Return (X, Y) of the center of cell containing provided text 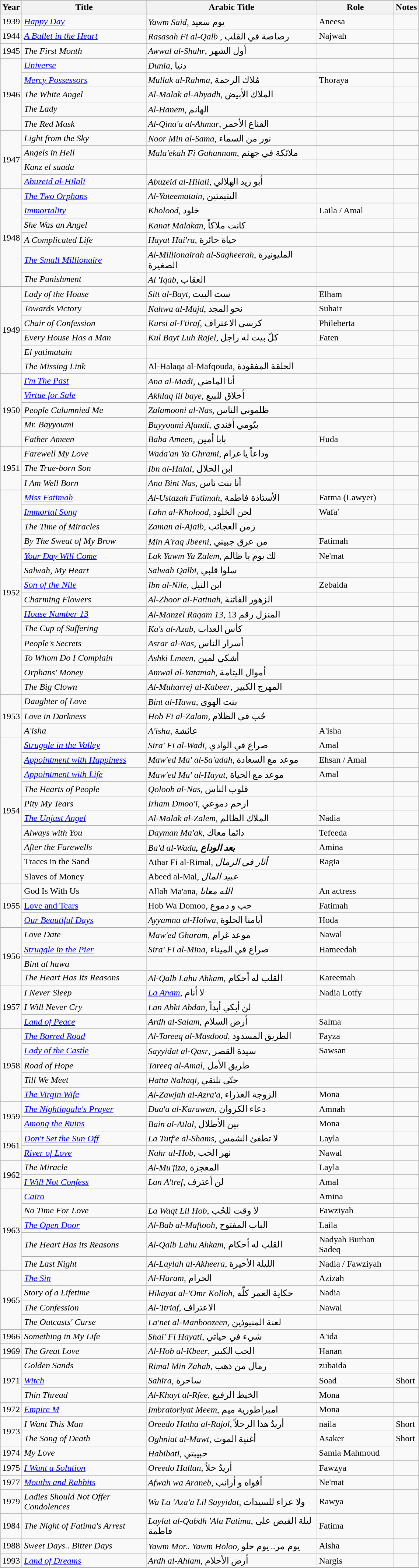
I Never Sleep (84, 993)
Year (11, 7)
Dua'a al-Karawan, دعاء الكروان (231, 1109)
1966 (11, 1337)
Arabic Title (231, 7)
Soad (355, 1380)
1957 (11, 1007)
Abuzeid al-Hilali (84, 181)
Shai' Fi Hayati, شيء في حياتي (231, 1337)
Al-Zhoor al-Fatinah, الزهور الفاتنة (231, 599)
Witch (84, 1380)
Fatma (Lawyer) (355, 497)
Pity My Tears (84, 804)
Universe (84, 66)
Ana al-Madi, أنا الماضي (231, 381)
Kul Bayt Luh Rajel, كلّ بيت له راجل (231, 338)
Rasasah Fi al-Qalb , رصاصة في القلب (231, 36)
The Song of Death (84, 1439)
An actress (355, 891)
Happy Day (84, 22)
Ana Bint Nas, أنا بنت ناس (231, 483)
El yatimatain (84, 352)
1958 (11, 1065)
Kareemah (355, 978)
The First Month (84, 51)
Amwal al-Yatamah, أموال اليتامة (231, 672)
Al-Halaqa al-Mafqouda, الحلقة المفقودة (231, 366)
Ardh al-Salam, أرض السلام (231, 1022)
Mala'ekah Fi Gahannam, ملائكة في جهنم (231, 153)
Something in My Life (84, 1337)
Al-Manzel Raqam 13, المنزل رقم 13 (231, 614)
Al-Bab al-Maftooh, الباب المفتوح (231, 1225)
Angels in Hell (84, 153)
Golden Sands (84, 1366)
Al-Qina'a al-Ahmar, القناع الأحمر (231, 124)
Virtue for Sale (84, 395)
Nahwa al-Majd, نحو المجد (231, 309)
Mercy Possessors (84, 80)
1975 (11, 1468)
Lak Yawm Ya Zalem, لك يوم يا ظالم (231, 556)
La Anam, لا أنام (231, 993)
The White Angel (84, 95)
I Want This Man (84, 1424)
Huda (355, 439)
Wafa' (355, 512)
By The Sweat of My Brow (84, 541)
I Am Well Born (84, 483)
Sitt al-Bayt, ست البيت (231, 294)
La Tutf'e al-Shams, لا تطفئ الشمس (231, 1138)
Love Date (84, 935)
1956 (11, 956)
Qoloob al-Nas, قلوب الناس (231, 789)
Road of Hope (84, 1065)
1993 (11, 1561)
Abeed al-Mal, عبيد المال (231, 876)
Al-Mu'jiza, المعجزة (231, 1168)
Oreedo Hatha al-Rajol, أريدُ هذا الرجلاً (231, 1424)
Amnah (355, 1109)
The Small Millionaire (84, 259)
The Nightingale's Prayer (84, 1109)
Our Beautiful Days (84, 920)
1965 (11, 1300)
Min A'raq Jbeeni, من عرق جبيني (231, 541)
Empire M (84, 1410)
Oreedo Hallan, أريدُ حلاً (231, 1468)
Ashki Lmeen, أشكي لمين (231, 658)
Al-Hanem, الهانم (231, 109)
Awwal al-Shahr, أول الشهر (231, 51)
Fatima (355, 1526)
1959 (11, 1116)
Al-Millionairah al-Sagheerah, المليونيرة الصغيرة (231, 259)
Irham Dmoo'i, ارحم دموعي (231, 804)
Traces in the Sand (84, 862)
The Lady (84, 109)
Hayat Hai'ra, حياة حائرة (231, 240)
Allah Ma'ana, الله معانا (231, 891)
Hikayat al-'Omr Kolloh, حكاية العمر كلّه (231, 1293)
1972 (11, 1410)
Ardh al-Ahlam, أرض الأحلام (231, 1561)
Role (355, 7)
Ba'd al-Wada, بعد الوداع (231, 847)
Sira' Fi al-Wadi, صراع في الوادي (231, 745)
Maw'ed Ma' al-Hayat, موعد مع الحياة (231, 774)
Sahira, ساحرة (231, 1380)
The Heart Has Its Reasons (84, 978)
Najwah (355, 36)
Son of the Nile (84, 585)
Samia Mahmoud (355, 1453)
Lady of the Castle (84, 1051)
Al-Haram, الحرام (231, 1278)
The Unjust Angel (84, 818)
The Night of Fatima's Arrest (84, 1526)
Oghniat al-Mawt, أغنية الموت (231, 1439)
Maw'ed Gharam, موعد غرام (231, 935)
Al-Laylah al-Akheera, الليلة الأخيرة (231, 1264)
Elham (355, 294)
Ladies Should Not Offer Condolences (84, 1502)
Hanan (355, 1351)
Zalamooni al-Nas, ظلموني الناس (231, 410)
Love in Darkness (84, 716)
Al-Yateematain, اليتيمتين (231, 196)
Every House Has a Man (84, 338)
Lahn al-Kholood, لحن الخلود (231, 512)
1969 (11, 1351)
I Want a Solution (84, 1468)
Immortal Song (84, 512)
Slaves of Money (84, 876)
God Is With Us (84, 891)
1955 (11, 906)
A'isha, عائشة (231, 731)
I'm The Past (84, 381)
Hob Fi al-Zalam, حُب في الظلام (231, 716)
Phileberta (355, 323)
The True-born Son (84, 468)
1963 (11, 1230)
Nadia / Fawziyah (355, 1264)
Immortality (84, 211)
Light from the Sky (84, 138)
Lan A'tref, لن أعترف (231, 1182)
The Two Orphans (84, 196)
Bain al-Atlal, بين الأطلال (231, 1124)
The Confession (84, 1308)
1951 (11, 469)
Aneesa (355, 22)
The Outcasts' Curse (84, 1322)
The Open Door (84, 1225)
Hatta Naltaqi, حتّى نلتقي (231, 1080)
Chair of Confession (84, 323)
Hameedah (355, 949)
Farewell My Love (84, 454)
My Love (84, 1453)
Appointment with Happiness (84, 760)
To Whom Do I Complain (84, 658)
1973 (11, 1431)
Rawya (355, 1502)
After the Farewells (84, 847)
Your Day Will Come (84, 556)
Father Ameen (84, 439)
Ehsan / Amal (355, 760)
Al-Malak al-Zalem, الملاك الظالم (231, 818)
Rimal Min Zahab, رمال من ذهب (231, 1366)
Till We Meet (84, 1080)
Baba Ameen, بابا أمين (231, 439)
The Time of Miracles (84, 526)
The Great Love (84, 1351)
Fayza (355, 1036)
Kholood, خلود (231, 211)
Zebaida (355, 585)
Asrar al-Nas, أسرار الناس (231, 643)
Sayyidat al-Qasr, سيدة القصر (231, 1051)
1939 (11, 22)
Salma (355, 1022)
Habibati, حبيبتي (231, 1453)
Kursi al-I'tiraf, كرسي الاعتراف (231, 323)
Aisha (355, 1546)
A Bullet in the Heart (84, 36)
Towards Victory (84, 309)
Hoda (355, 920)
Salwah Qalbi, سلوا قلبي (231, 570)
A Complicated Life (84, 240)
Dayman Ma'ak, دائما معاك (231, 833)
Nadyah Burhan Sadeq (355, 1245)
Love and Tears (84, 906)
The Red Mask (84, 124)
1988 (11, 1546)
1953 (11, 716)
Ragia (355, 862)
1974 (11, 1453)
Sawsan (355, 1051)
Laylat al-Qabdh 'Ala Fatima, ليلة القبض على فاطمة (231, 1526)
La Waqt Lil Hob, لا وقت للحُب (231, 1211)
Ibn al-Nile, ابن النيل (231, 585)
House Number 13 (84, 614)
The Sin (84, 1278)
Always with You (84, 833)
1954 (11, 811)
Hob Wa Domoo, حب و دموع (231, 906)
Bint al hawa (84, 963)
Wa La 'Aza'a Lil Sayyidat, ولا عزاء للسيدات (231, 1502)
Bayyoumi Afandi, بيّومي أفندي (231, 424)
Story of a Lifetime (84, 1293)
The Missing Link (84, 366)
Yawm Mor.. Yawm Holoo, يوم مر.. يوم حلو (231, 1546)
Al-'Itriaf, الاعتراف (231, 1308)
1950 (11, 410)
Thoraya (355, 80)
People's Secrets (84, 643)
Al-Hob al-Kbeer, الحب الكبير (231, 1351)
Sweet Days.. Bitter Days (84, 1546)
zubaida (355, 1366)
1952 (11, 592)
1948 (11, 238)
Notes (406, 7)
The Hearts of People (84, 789)
1947 (11, 160)
Laila / Amal (355, 211)
1962 (11, 1175)
Al-Zawjah al-Azra'a, الزوجة العذراء (231, 1095)
Struggle in the Pier (84, 949)
Mouths and Rabbits (84, 1483)
La'net al-Manboozeen, لعنة المنبوذين (231, 1322)
1945 (11, 51)
Nargis (355, 1561)
Azizah (355, 1278)
Akhlaq lil baye, أخلاق للبيع (231, 395)
Faten (355, 338)
Tefeeda (355, 833)
Abuzeid al-Hilali, أبو زيد الهلالي (231, 181)
The Big Clown (84, 687)
Lan Abki Abdan, لن أبكي أبداً (231, 1007)
Bint al-Hawa, بنت الهوى (231, 701)
Ka's al-Azab, كأس العذاب (231, 629)
Thin Thread (84, 1395)
Mullak al-Rahma, مُلاك الرحمة (231, 80)
The Punishment (84, 279)
Fawziyah (355, 1211)
Afwah wa Araneb, أفواه و أرانب (231, 1483)
Struggle in the Valley (84, 745)
Athar Fi al-Rimal, أثار في الرمال (231, 862)
Zaman al-Ajaib, زمن العجائب (231, 526)
Cairo (84, 1196)
Imbratoriyat Meem, امبراطورية ميم (231, 1410)
Mr. Bayyoumi (84, 424)
Wada'an Ya Ghrami, وداعاً يا غرام (231, 454)
Appointment with Life (84, 774)
Suhair (355, 309)
She Was an Angel (84, 225)
The Barred Road (84, 1036)
Fawzya (355, 1468)
Among the Ruins (84, 1124)
Nahr al-Hob, نهر الحب (231, 1153)
1944 (11, 36)
Daughter of Love (84, 701)
Charming Flowers (84, 599)
Land of Dreams (84, 1561)
Maw'ed Ma' al-Sa'adah, موعد مع السعادة (231, 760)
1979 (11, 1502)
A'ida (355, 1337)
The Virgin Wife (84, 1095)
1971 (11, 1380)
Yawm Said, يوم سعيد (231, 22)
Tareeq al-Amal, طريق الأمل (231, 1065)
I Will Never Cry (84, 1007)
Noor Min al-Sama, نور من السماء (231, 138)
Asaker (355, 1439)
People Calumnied Me (84, 410)
Al-Malak al-Abyadh, الملاك الأبيض (231, 95)
Orphans' Money (84, 672)
The Heart Has its Reasons (84, 1245)
I Will Not Confess (84, 1182)
Al-Khayt al-Rfee, الخيط الرفيع (231, 1395)
1984 (11, 1526)
Al-Ustazah Fatimah, الأستاذة فاطمة (231, 497)
Al-Tareeq al-Masdood, الطريق المسدود (231, 1036)
Nadia Lotfy (355, 993)
Dunia, دنيا (231, 66)
No Time For Love (84, 1211)
The Last Night (84, 1264)
naila (355, 1424)
Laila (355, 1225)
1949 (11, 330)
Lady of the House (84, 294)
Ayyamna al-Holwa, أيامنا الحلوة (231, 920)
1961 (11, 1146)
1946 (11, 95)
Kanz el saada (84, 167)
Land of Peace (84, 1022)
Miss Fatimah (84, 497)
The Miracle (84, 1168)
The Cup of Suffering (84, 629)
Al 'Iqab, العقاب (231, 279)
Salwah, My Heart (84, 570)
Kanat Malakan, كانت ملاكاً (231, 225)
Ibn al-Halal, ابن الحلال (231, 468)
Al-Muharrej al-Kabeer, المهرج الكبير (231, 687)
1977 (11, 1483)
Sira' Fi al-Mina, صراع في الميناء (231, 949)
Title (84, 7)
Don't Set the Sun Off (84, 1138)
River of Love (84, 1153)
